Determine the (X, Y) coordinate at the center of the cell enclosing the given text.  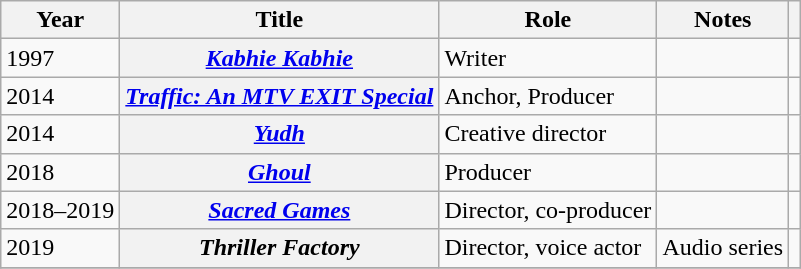
Role (548, 20)
Producer (548, 172)
2018–2019 (60, 210)
Thriller Factory (280, 248)
Anchor, Producer (548, 96)
Director, co-producer (548, 210)
2019 (60, 248)
2018 (60, 172)
Writer (548, 58)
Yudh (280, 134)
Year (60, 20)
Creative director (548, 134)
Ghoul (280, 172)
Notes (723, 20)
Traffic: An MTV EXIT Special (280, 96)
Sacred Games (280, 210)
Audio series (723, 248)
1997 (60, 58)
Kabhie Kabhie (280, 58)
Title (280, 20)
Director, voice actor (548, 248)
